For the text-containing cell, return its midpoint in (X, Y) coordinate format. 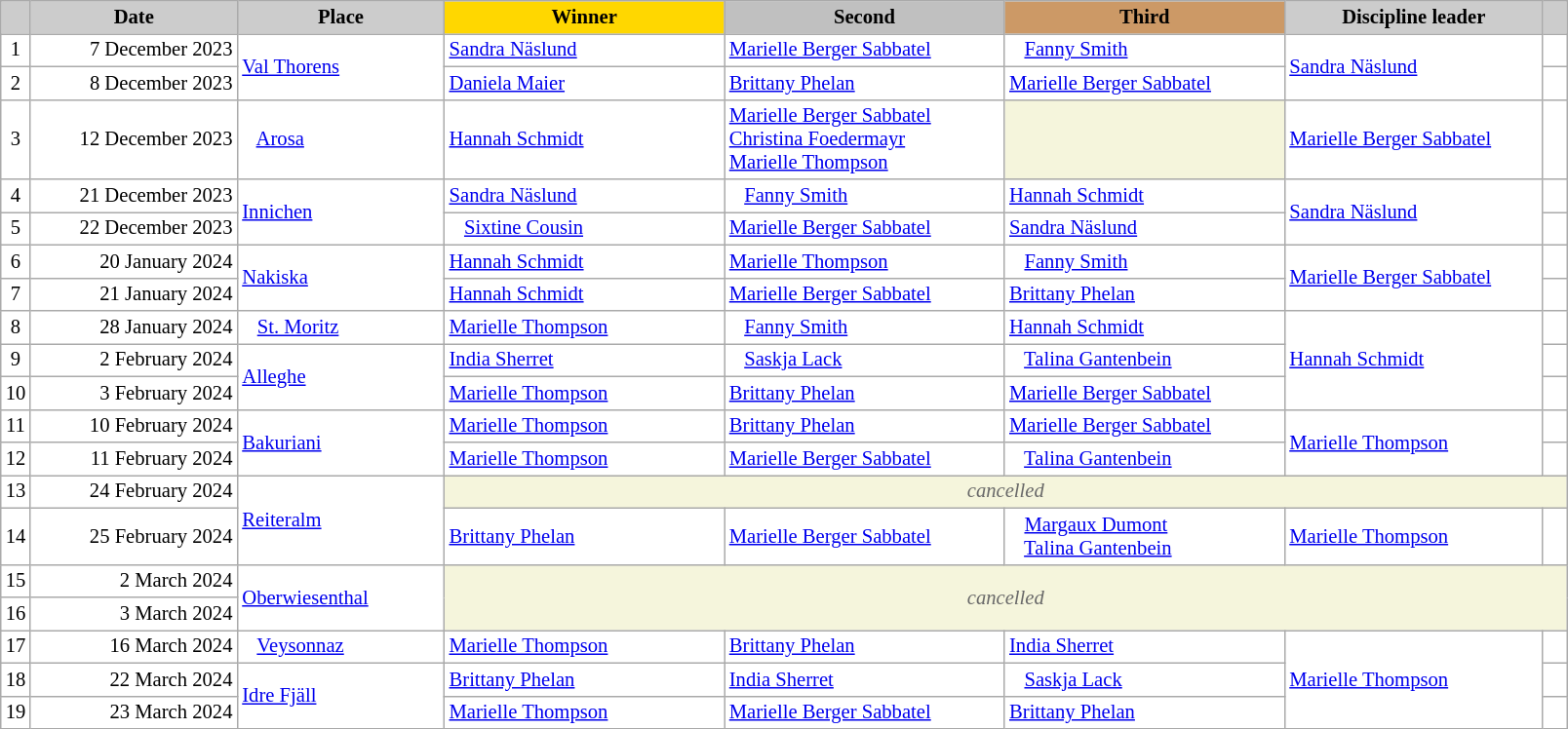
8 December 2023 (134, 83)
3 March 2024 (134, 613)
2 (16, 83)
4 (16, 196)
19 (16, 712)
8 (16, 326)
Marielle Berger Sabbatel Christina Foedermayr Marielle Thompson (864, 139)
22 December 2023 (134, 228)
11 (16, 426)
Date (134, 17)
10 February 2024 (134, 426)
16 March 2024 (134, 646)
Alleghe (340, 376)
7 December 2023 (134, 50)
14 (16, 536)
Margaux Dumont Talina Gantenbein (1145, 536)
25 February 2024 (134, 536)
Nakiska (340, 278)
13 (16, 491)
23 March 2024 (134, 712)
St. Moritz (340, 326)
22 March 2024 (134, 679)
21 January 2024 (134, 294)
12 (16, 459)
2 March 2024 (134, 581)
15 (16, 581)
Reiteralm (340, 519)
6 (16, 261)
3 February 2024 (134, 393)
16 (16, 613)
2 February 2024 (134, 360)
Arosa (340, 139)
12 December 2023 (134, 139)
Oberwiesenthal (340, 597)
Val Thorens (340, 66)
21 December 2023 (134, 196)
Third (1145, 17)
Discipline leader (1414, 17)
Place (340, 17)
1 (16, 50)
9 (16, 360)
24 February 2024 (134, 491)
3 (16, 139)
Veysonnaz (340, 646)
10 (16, 393)
28 January 2024 (134, 326)
Daniela Maier (585, 83)
18 (16, 679)
11 February 2024 (134, 459)
20 January 2024 (134, 261)
Idre Fjäll (340, 696)
Winner (585, 17)
Second (864, 17)
Sixtine Cousin (585, 228)
Innichen (340, 212)
7 (16, 294)
17 (16, 646)
5 (16, 228)
Bakuriani (340, 442)
